Provide the [X, Y] coordinate of the cell's center where the given text is located.  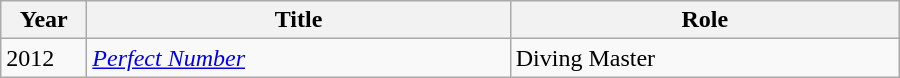
Perfect Number [298, 58]
Role [704, 20]
Title [298, 20]
2012 [44, 58]
Year [44, 20]
Diving Master [704, 58]
